Return the (X, Y) coordinate for the center point of the cell that contains the specified text.  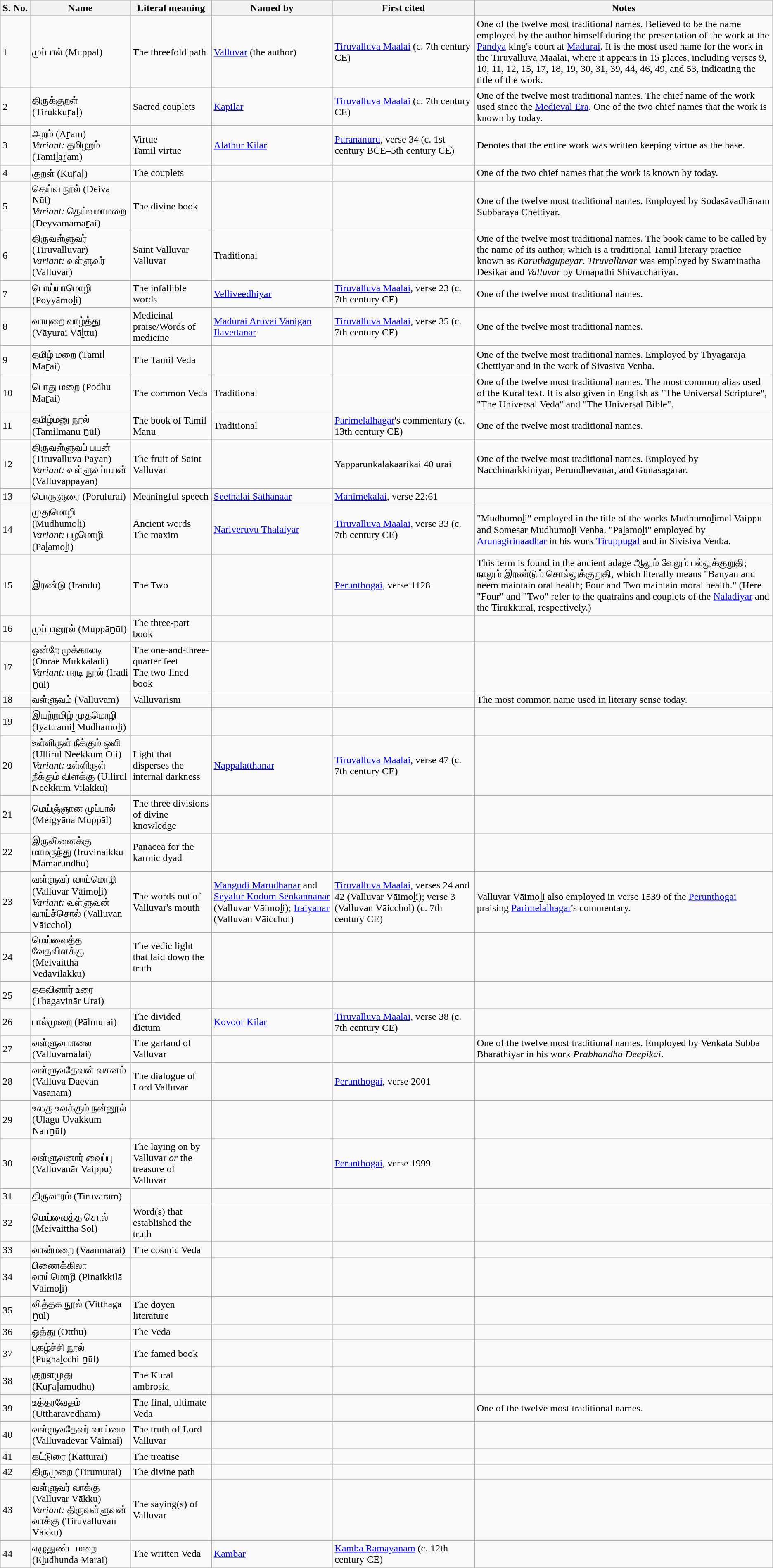
Ancient wordsThe maxim (171, 530)
Notes (624, 8)
வள்ளுவமாலை (Valluvamālai) (80, 1049)
The words out of Valluvar's mouth (171, 902)
வள்ளுவர் வாக்கு (Valluvar Vākku)Variant: திருவள்ளுவன் வாக்கு (Tiruvalluvan Vākku) (80, 1510)
பால்முறை (Pālmurai) (80, 1022)
11 (15, 426)
Parimelalhagar's commentary (c. 13th century CE) (403, 426)
The dialogue of Lord Valluvar (171, 1081)
One of the twelve most traditional names. Employed by Sodasāvadhānam Subbaraya Chettiyar. (624, 207)
தமிழ் மறை (Tamiḻ Maṟai) (80, 360)
The Kural ambrosia (171, 1381)
Tiruvalluva Maalai, verses 24 and 42 (Valluvar Vāimoḻi); verse 3 (Valluvan Vāicchol) (c. 7th century CE) (403, 902)
1 (15, 52)
குறள் (Kuṛaḷ) (80, 173)
புகழ்ச்சி நூல் (Pughaḻcchi ṉūl) (80, 1354)
வள்ளுவதேவன் வசனம் (Valluva Daevan Vasanam) (80, 1081)
Named by (272, 8)
The fruit of Saint Valluvar (171, 464)
மெய்ஞ்ஞான முப்பால் (Meigyāna Muppāl) (80, 814)
27 (15, 1049)
40 (15, 1435)
The saying(s) of Valluvar (171, 1510)
Kovoor Kilar (272, 1022)
31 (15, 1196)
Tiruvalluva Maalai, verse 23 (c. 7th century CE) (403, 294)
பொது மறை (Podhu Maṟai) (80, 393)
Perunthogai, verse 1999 (403, 1164)
S. No. (15, 8)
15 (15, 585)
10 (15, 393)
37 (15, 1354)
The divine path (171, 1472)
One of the twelve most traditional names. Employed by Nacchinarkkiniyar, Perundhevanar, and Gunasagarar. (624, 464)
44 (15, 1554)
Literal meaning (171, 8)
Tiruvalluva Maalai, verse 38 (c. 7th century CE) (403, 1022)
16 (15, 629)
Kambar (272, 1554)
The three-part book (171, 629)
The Two (171, 585)
The cosmic Veda (171, 1250)
One of the twelve most traditional names. Employed by Venkata Subba Bharathiyar in his work Prabhandha Deepikai. (624, 1049)
One of the twelve most traditional names. Employed by Thyagaraja Chettiyar and in the work of Sivasiva Venba. (624, 360)
18 (15, 700)
திருவள்ளுவப் பயன் (Tiruvalluva Payan)Variant: வள்ளுவப்பயன் (Valluvappayan) (80, 464)
வள்ளுவதேவர் வாய்மை (Valluvadevar Vāimai) (80, 1435)
வள்ளுவர் வாய்மொழி (Valluvar Vāimoḻi)Variant: வள்ளுவன் வாய்ச்சொல் (Valluvan Vāicchol) (80, 902)
41 (15, 1456)
திருவாரம் (Tiruvāram) (80, 1196)
The one-and-three-quarter feetThe two-lined book (171, 667)
Velliveedhiyar (272, 294)
தெய்வ நூல் (Deiva Nūl)Variant: தெய்வமாமறை (Deyvamāmaṟai) (80, 207)
வித்தக நூல் (Vitthaga ṉūl) (80, 1310)
கட்டுரை (Katturai) (80, 1456)
9 (15, 360)
Denotes that the entire work was written keeping virtue as the base. (624, 145)
26 (15, 1022)
The threefold path (171, 52)
The laying on by Valluvar or the treasure of Valluvar (171, 1164)
Yapparunkalakaarikai 40 urai (403, 464)
4 (15, 173)
Tiruvalluva Maalai, verse 33 (c. 7th century CE) (403, 530)
VirtueTamil virtue (171, 145)
The famed book (171, 1354)
34 (15, 1277)
2 (15, 107)
36 (15, 1332)
First cited (403, 8)
25 (15, 995)
Perunthogai, verse 1128 (403, 585)
இருவினைக்கு மாமருந்து (Iruvinaikku Māmarundhu) (80, 852)
38 (15, 1381)
12 (15, 464)
Seethalai Sathanaar (272, 497)
பிணைக்கிலா வாய்மொழி (Pinaikkilā Vāimoḻi) (80, 1277)
ஒன்றே முக்காலடி (Onrae Mukkāladi)Variant: ஈரடி நூல் (Iradi ṉūl) (80, 667)
வான்மறை (Vaanmarai) (80, 1250)
ஓத்து (Otthu) (80, 1332)
எழுதுண்ட மறை (Eḻudhunda Marai) (80, 1554)
35 (15, 1310)
The written Veda (171, 1554)
Purananuru, verse 34 (c. 1st century BCE–5th century CE) (403, 145)
5 (15, 207)
The vedic light that laid down the truth (171, 957)
8 (15, 327)
Alathur Kilar (272, 145)
The couplets (171, 173)
Manimekalai, verse 22:61 (403, 497)
திருமுறை (Tirumurai) (80, 1472)
3 (15, 145)
இரண்டு (Irandu) (80, 585)
24 (15, 957)
Tiruvalluva Maalai, verse 47 (c. 7th century CE) (403, 765)
வாயுறை வாழ்த்து (Vāyurai Vāḻttu) (80, 327)
பொருளுரை (Porulurai) (80, 497)
17 (15, 667)
குறளமுது (Kuṛaḷamudhu) (80, 1381)
பொய்யாமொழி (Poyyāmoḻi) (80, 294)
Word(s) that established the truth (171, 1223)
The divided dictum (171, 1022)
The three divisions of divine knowledge (171, 814)
Tiruvalluva Maalai, verse 35 (c. 7th century CE) (403, 327)
Light that disperses the internal darkness (171, 765)
21 (15, 814)
The infallible words (171, 294)
The book of Tamil Manu (171, 426)
Kapilar (272, 107)
தகவினார் உரை (Thagavinār Urai) (80, 995)
உத்தரவேதம் (Uttharavedham) (80, 1408)
வள்ளுவம் (Valluvam) (80, 700)
The final, ultimate Veda (171, 1408)
30 (15, 1164)
Nappalatthanar (272, 765)
32 (15, 1223)
14 (15, 530)
Panacea for the karmic dyad (171, 852)
The truth of Lord Valluvar (171, 1435)
6 (15, 255)
Madurai Aruvai Vanigan Ilavettanar (272, 327)
42 (15, 1472)
உள்ளிருள் நீக்கும் ஒளி (Ullirul Neekkum Oli)Variant: உள்ளிருள் நீக்கும் விளக்கு (Ullirul Neekkum Vilakku) (80, 765)
உலகு உவக்கும் நன்னூல் (Ulagu Uvakkum Nanṉūl) (80, 1120)
திருவள்ளுவர் (Tiruvalluvar)Variant: வள்ளுவர் (Valluvar) (80, 255)
முதுமொழி (Mudhumoḻi)Variant: பழமொழி (Paḻamoḻi) (80, 530)
13 (15, 497)
Valluvar Vāimoḻi also employed in verse 1539 of the Perunthogai praising Parimelalhagar's commentary. (624, 902)
மெய்வைத்த வேதவிளக்கு (Meivaittha Vedavilakku) (80, 957)
முப்பானூல் (Muppāṉūl) (80, 629)
The most common name used in literary sense today. (624, 700)
28 (15, 1081)
Sacred couplets (171, 107)
முப்பால் (Muppāl) (80, 52)
Kamba Ramayanam (c. 12th century CE) (403, 1554)
Mangudi Marudhanar and Seyalur Kodum Senkannanar (Valluvar Vāimoḻi); Iraiyanar (Valluvan Vāicchol) (272, 902)
The Veda (171, 1332)
Medicinal praise/Words of medicine (171, 327)
7 (15, 294)
திருக்குறள் (Tirukkuṛaḷ) (80, 107)
The common Veda (171, 393)
Nariveruvu Thalaiyar (272, 530)
19 (15, 721)
39 (15, 1408)
The Tamil Veda (171, 360)
29 (15, 1120)
அறம் (Aṟam)Variant: தமிழறம் (Tamiḻaṟam) (80, 145)
மெய்வைத்த சொல் (Meivaittha Sol) (80, 1223)
20 (15, 765)
இயற்றமிழ் முதமொழி (Iyattramiḻ Mudhamoḻi) (80, 721)
The treatise (171, 1456)
Meaningful speech (171, 497)
Valluvarism (171, 700)
Valluvar (the author) (272, 52)
The divine book (171, 207)
23 (15, 902)
Perunthogai, verse 2001 (403, 1081)
33 (15, 1250)
வள்ளுவனார் வைப்பு (Valluvanār Vaippu) (80, 1164)
Saint ValluvarValluvar (171, 255)
The garland of Valluvar (171, 1049)
The doyen literature (171, 1310)
22 (15, 852)
Name (80, 8)
One of the two chief names that the work is known by today. (624, 173)
43 (15, 1510)
தமிழ்மனு நூல் (Tamilmanu ṉūl) (80, 426)
